For the text-containing cell, return its midpoint in (X, Y) coordinate format. 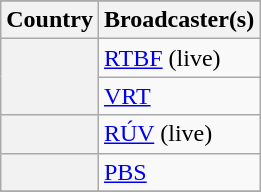
RTBF (live) (178, 58)
VRT (178, 96)
RÚV (live) (178, 134)
Broadcaster(s) (178, 20)
PBS (178, 172)
Country (50, 20)
